Provide the [X, Y] coordinate of the cell's center where the given text is located.  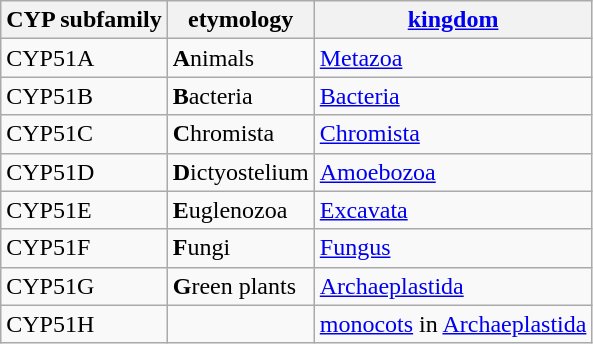
CYP51E [84, 210]
Archaeplastida [453, 286]
Dictyostelium [240, 172]
CYP51B [84, 96]
Fungus [453, 248]
CYP51D [84, 172]
Fungi [240, 248]
Excavata [453, 210]
Green plants [240, 286]
Euglenozoa [240, 210]
CYP51G [84, 286]
CYP51C [84, 134]
CYP51H [84, 324]
monocots in Archaeplastida [453, 324]
Amoebozoa [453, 172]
Animals [240, 58]
CYP51A [84, 58]
etymology [240, 20]
CYP subfamily [84, 20]
kingdom [453, 20]
Metazoa [453, 58]
CYP51F [84, 248]
